From the cell containing the given text, extract its center point as (x, y) coordinate. 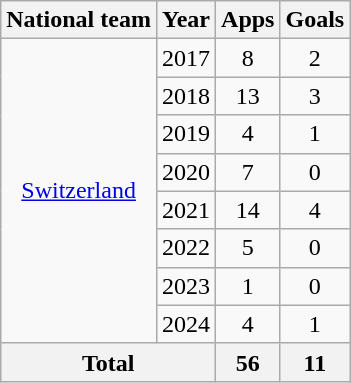
8 (248, 58)
National team (79, 20)
56 (248, 362)
2018 (186, 96)
2020 (186, 172)
5 (248, 248)
11 (315, 362)
13 (248, 96)
Switzerland (79, 191)
2024 (186, 324)
2017 (186, 58)
14 (248, 210)
Total (108, 362)
2023 (186, 286)
2 (315, 58)
2019 (186, 134)
Goals (315, 20)
2022 (186, 248)
Apps (248, 20)
3 (315, 96)
Year (186, 20)
2021 (186, 210)
7 (248, 172)
